Scan for the cell matching the given text and deliver its (X, Y) coordinate at center. 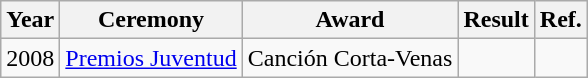
Ceremony (151, 20)
Result (496, 20)
Year (30, 20)
Ref. (560, 20)
Canción Corta-Venas (350, 58)
Award (350, 20)
Premios Juventud (151, 58)
2008 (30, 58)
